Provide the (X, Y) coordinate of the cell's center where the given text is located.  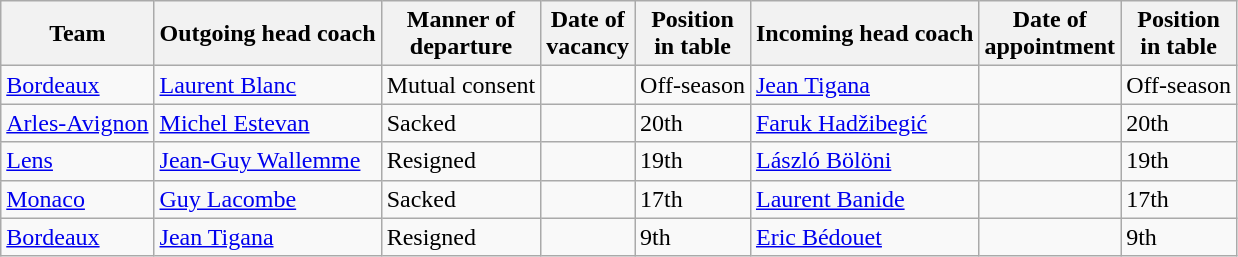
László Bölöni (864, 161)
Arles-Avignon (78, 123)
Michel Estevan (268, 123)
Faruk Hadžibegić (864, 123)
Guy Lacombe (268, 199)
Outgoing head coach (268, 34)
Mutual consent (461, 85)
Monaco (78, 199)
Laurent Blanc (268, 85)
Eric Bédouet (864, 237)
Date ofappointment (1050, 34)
Team (78, 34)
Laurent Banide (864, 199)
Date ofvacancy (588, 34)
Lens (78, 161)
Manner ofdeparture (461, 34)
Jean-Guy Wallemme (268, 161)
Incoming head coach (864, 34)
